Search for the cell housing the specified text and yield its [x, y] center coordinate. 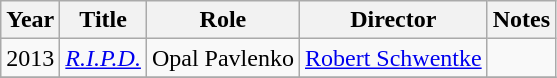
2013 [30, 58]
Role [222, 20]
Notes [521, 20]
Year [30, 20]
Opal Pavlenko [222, 58]
Director [393, 20]
Title [104, 20]
R.I.P.D. [104, 58]
Robert Schwentke [393, 58]
